For the text-containing cell, return its midpoint in (x, y) coordinate format. 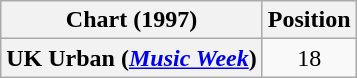
UK Urban (Music Week) (132, 58)
Position (309, 20)
18 (309, 58)
Chart (1997) (132, 20)
